Search for the cell housing the specified text and yield its [X, Y] center coordinate. 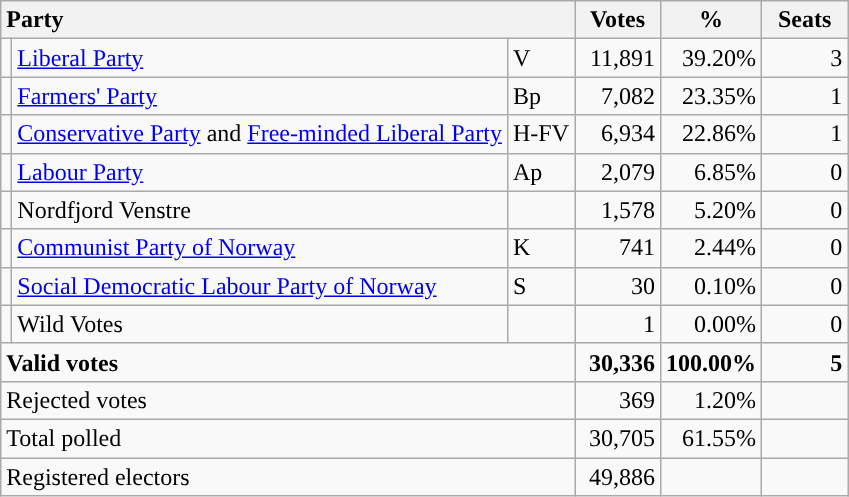
Votes [617, 20]
61.55% [712, 438]
30,705 [617, 438]
23.35% [712, 96]
741 [617, 248]
6,934 [617, 134]
3 [805, 58]
2.44% [712, 248]
Valid votes [288, 362]
Wild Votes [260, 324]
0.10% [712, 286]
Registered electors [288, 477]
Bp [540, 96]
Total polled [288, 438]
0.00% [712, 324]
S [540, 286]
1,578 [617, 210]
Farmers' Party [260, 96]
H-FV [540, 134]
39.20% [712, 58]
22.86% [712, 134]
Ap [540, 172]
49,886 [617, 477]
11,891 [617, 58]
30 [617, 286]
5.20% [712, 210]
5 [805, 362]
30,336 [617, 362]
Seats [805, 20]
Rejected votes [288, 400]
Nordfjord Venstre [260, 210]
1.20% [712, 400]
369 [617, 400]
Labour Party [260, 172]
7,082 [617, 96]
100.00% [712, 362]
V [540, 58]
Conservative Party and Free-minded Liberal Party [260, 134]
K [540, 248]
Social Democratic Labour Party of Norway [260, 286]
2,079 [617, 172]
Party [288, 20]
Communist Party of Norway [260, 248]
6.85% [712, 172]
Liberal Party [260, 58]
% [712, 20]
